Output the (X, Y) coordinate of the center of the cell containing the given text.  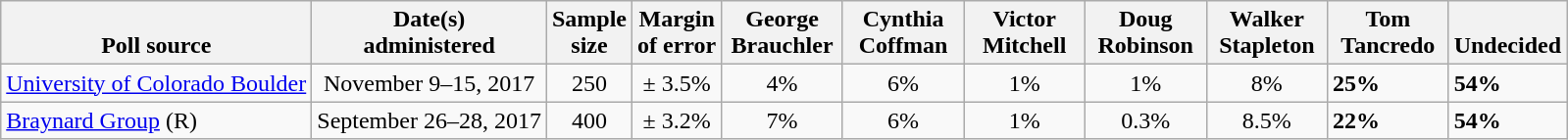
Braynard Group (R) (157, 120)
25% (1389, 83)
Undecided (1507, 33)
WalkerStapleton (1267, 33)
4% (783, 83)
Poll source (157, 33)
250 (588, 83)
Marginof error (677, 33)
400 (588, 120)
± 3.2% (677, 120)
± 3.5% (677, 83)
8% (1267, 83)
22% (1389, 120)
GeorgeBrauchler (783, 33)
CynthiaCoffman (903, 33)
0.3% (1145, 120)
September 26–28, 2017 (430, 120)
November 9–15, 2017 (430, 83)
8.5% (1267, 120)
DougRobinson (1145, 33)
7% (783, 120)
Samplesize (588, 33)
University of Colorado Boulder (157, 83)
TomTancredo (1389, 33)
Date(s)administered (430, 33)
VictorMitchell (1025, 33)
